Search for the cell housing the specified text and yield its [X, Y] center coordinate. 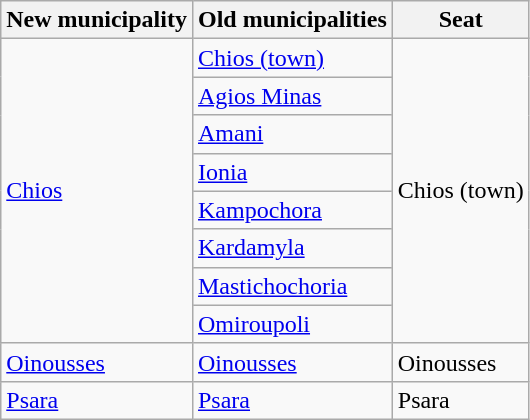
Mastichochoria [292, 286]
Omiroupoli [292, 324]
Agios Minas [292, 96]
New municipality [97, 20]
Seat [460, 20]
Kampochora [292, 210]
Chios [97, 191]
Kardamyla [292, 248]
Amani [292, 134]
Old municipalities [292, 20]
Ionia [292, 172]
